Pinpoint the cell where the given text exists, returning its (X, Y) midpoint coordinate. 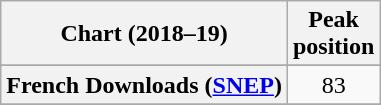
Peakposition (333, 34)
Chart (2018–19) (144, 34)
French Downloads (SNEP) (144, 85)
83 (333, 85)
